For the text-containing cell, return its midpoint in (X, Y) coordinate format. 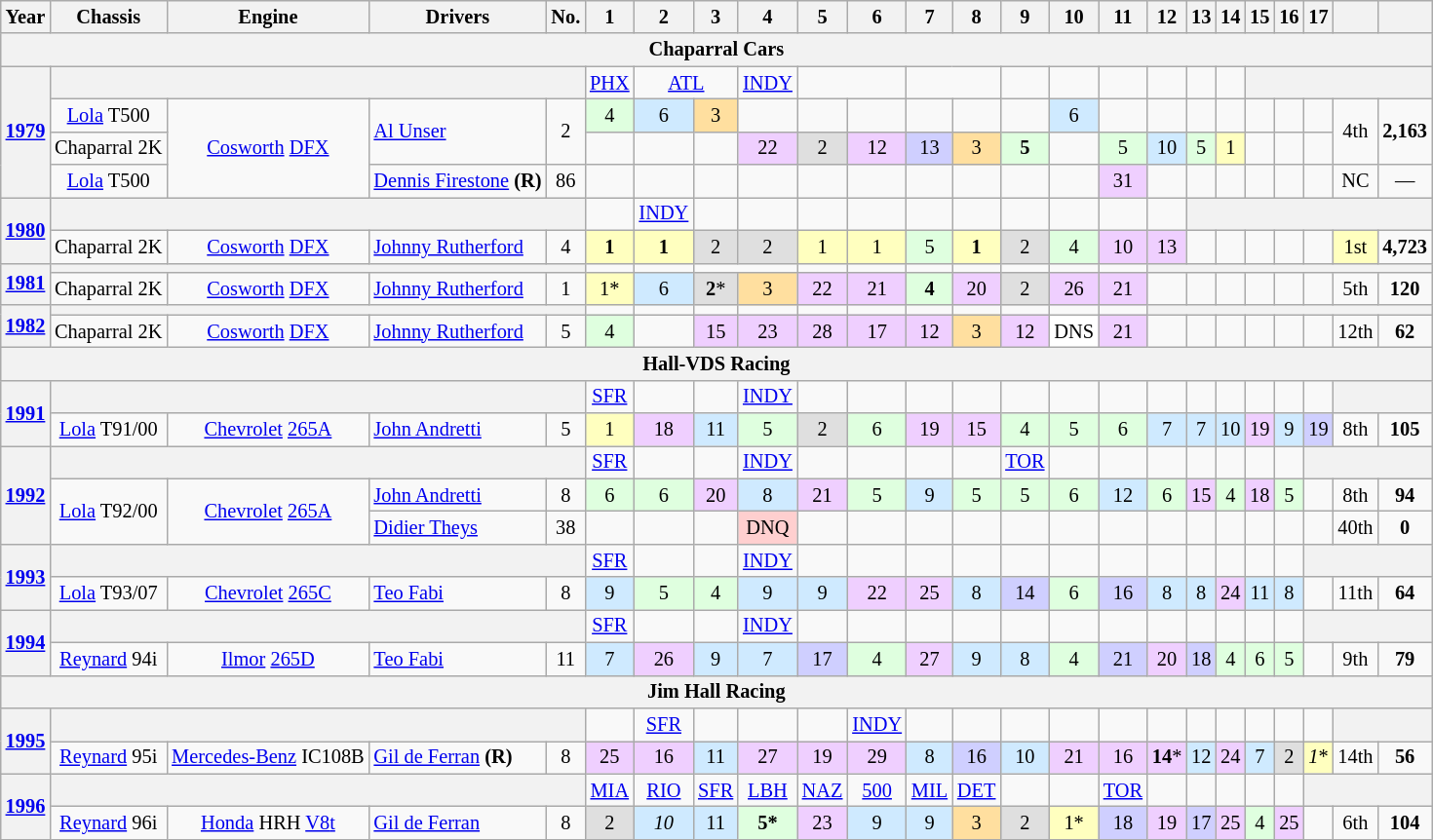
14* (1167, 757)
Reynard 95i (108, 757)
1995 (25, 741)
RIO (665, 790)
86 (565, 181)
120 (1405, 288)
5th (1355, 288)
79 (1405, 659)
Chaparral Cars (716, 50)
6th (1355, 822)
12th (1355, 331)
62 (1405, 331)
Ilmor 265D (267, 659)
Al Unser (458, 131)
0 (1405, 527)
Lola T91/00 (108, 430)
4,723 (1405, 247)
11th (1355, 593)
1993 (25, 577)
MIA (609, 790)
No. (565, 17)
Year (25, 17)
1979 (25, 133)
— (1405, 181)
Jim Hall Racing (716, 692)
LBH (768, 790)
1994 (25, 641)
104 (1405, 822)
DNS (1073, 331)
2* (716, 288)
Gil de Ferran (458, 822)
Reynard 96i (108, 822)
38 (565, 527)
1st (1355, 247)
64 (1405, 593)
Engine (267, 17)
Chassis (108, 17)
40th (1355, 527)
31 (1123, 181)
1992 (25, 495)
1981 (25, 285)
DET (977, 790)
Lola T93/07 (108, 593)
Mercedes-Benz IC108B (267, 757)
Chevrolet 265C (267, 593)
NAZ (823, 790)
1982 (25, 325)
Hall-VDS Racing (716, 363)
105 (1405, 430)
Didier Theys (458, 527)
29 (877, 757)
NC (1355, 181)
Drivers (458, 17)
1991 (25, 413)
MIL (930, 790)
Gil de Ferran (R) (458, 757)
94 (1405, 495)
28 (823, 331)
Honda HRH V8t (267, 822)
DNQ (768, 527)
1996 (25, 807)
Reynard 94i (108, 659)
Dennis Firestone (R) (458, 181)
5* (768, 822)
2,163 (1405, 131)
PHX (609, 83)
Lola T92/00 (108, 511)
9th (1355, 659)
500 (877, 790)
ATL (686, 83)
14th (1355, 757)
4th (1355, 131)
56 (1405, 757)
1980 (25, 230)
